Search for the cell housing the specified text and yield its [X, Y] center coordinate. 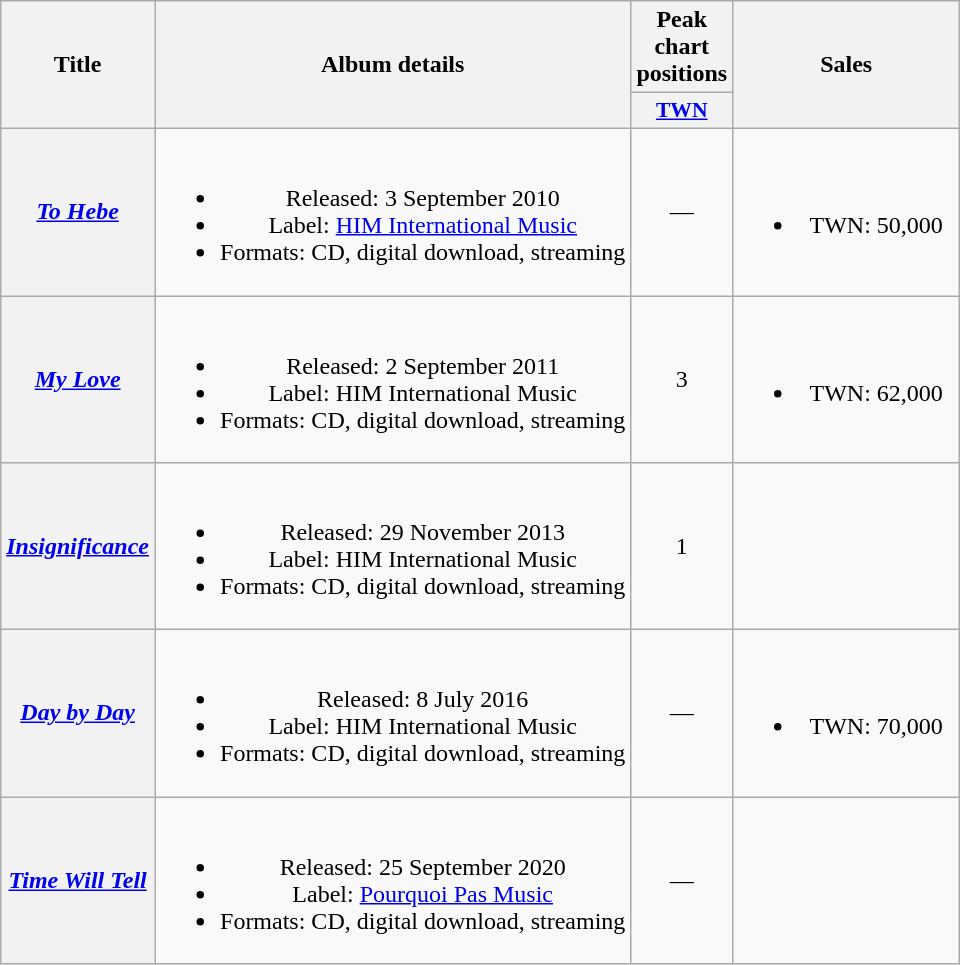
TWN [682, 111]
Title [78, 65]
To Hebe [78, 212]
TWN: 70,000 [846, 714]
Released: 8 July 2016Label: HIM International MusicFormats: CD, digital download, streaming [392, 714]
Time Will Tell [78, 880]
My Love [78, 380]
Released: 3 September 2010Label: HIM International MusicFormats: CD, digital download, streaming [392, 212]
TWN: 62,000 [846, 380]
Released: 25 September 2020Label: Pourquoi Pas MusicFormats: CD, digital download, streaming [392, 880]
Sales [846, 65]
Released: 2 September 2011Label: HIM International MusicFormats: CD, digital download, streaming [392, 380]
Peak chart positions [682, 47]
3 [682, 380]
1 [682, 546]
Day by Day [78, 714]
Album details [392, 65]
Insignificance [78, 546]
Released: 29 November 2013Label: HIM International MusicFormats: CD, digital download, streaming [392, 546]
TWN: 50,000 [846, 212]
